Determine the (x, y) coordinate at the center of the cell enclosing the given text.  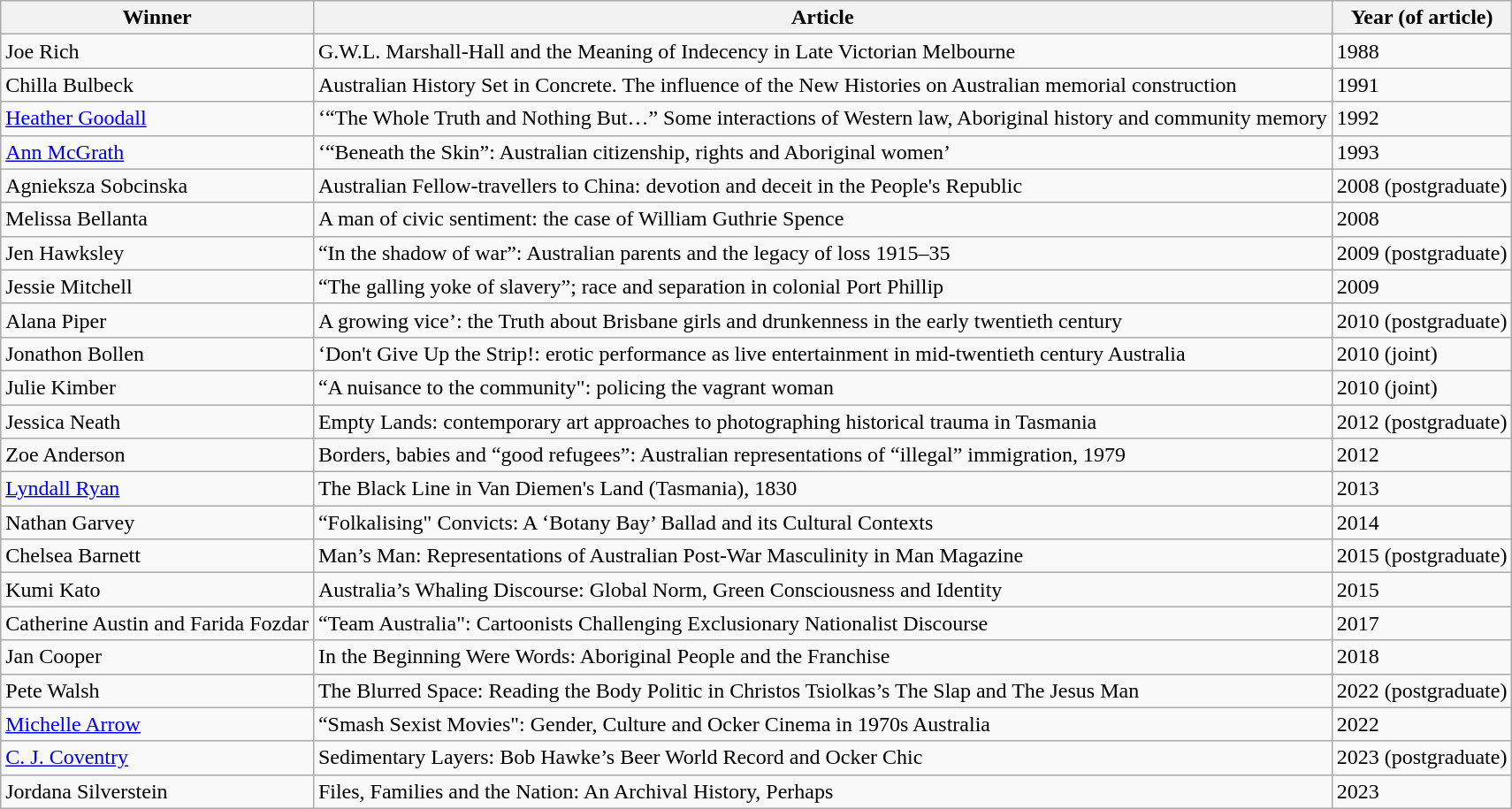
Ann McGrath (157, 152)
2015 (postgraduate) (1422, 556)
A man of civic sentiment: the case of William Guthrie Spence (822, 219)
Nathan Garvey (157, 523)
Australian Fellow-travellers to China: devotion and deceit in the People's Republic (822, 186)
Kumi Kato (157, 590)
A growing vice’: the Truth about Brisbane girls and drunkenness in the early twentieth century (822, 320)
2008 (postgraduate) (1422, 186)
Man’s Man: Representations of Australian Post-War Masculinity in Man Magazine (822, 556)
Julie Kimber (157, 387)
Pete Walsh (157, 691)
1991 (1422, 85)
2009 (postgraduate) (1422, 253)
1992 (1422, 118)
Files, Families and the Nation: An Archival History, Perhaps (822, 791)
The Black Line in Van Diemen's Land (Tasmania), 1830 (822, 489)
Catherine Austin and Farida Fozdar (157, 623)
Australian History Set in Concrete. The influence of the New Histories on Australian memorial construction (822, 85)
2010 (postgraduate) (1422, 320)
2008 (1422, 219)
Alana Piper (157, 320)
Empty Lands: contemporary art approaches to photographing historical trauma in Tasmania (822, 422)
2022 (postgraduate) (1422, 691)
Borders, babies and “good refugees”: Australian representations of “illegal” immigration, 1979 (822, 455)
Michelle Arrow (157, 724)
Jessica Neath (157, 422)
Heather Goodall (157, 118)
2012 (1422, 455)
2022 (1422, 724)
Jonathon Bollen (157, 354)
“In the shadow of war”: Australian parents and the legacy of loss 1915–35 (822, 253)
“The galling yoke of slavery”; race and separation in colonial Port Phillip (822, 286)
Chilla Bulbeck (157, 85)
1993 (1422, 152)
Jen Hawksley (157, 253)
Jordana Silverstein (157, 791)
“Folkalising" Convicts: A ‘Botany Bay’ Ballad and its Cultural Contexts (822, 523)
The Blurred Space: Reading the Body Politic in Christos Tsiolkas’s The Slap and The Jesus Man (822, 691)
Joe Rich (157, 51)
2015 (1422, 590)
“Team Australia": Cartoonists Challenging Exclusionary Nationalist Discourse (822, 623)
Chelsea Barnett (157, 556)
2014 (1422, 523)
2023 (postgraduate) (1422, 758)
Jan Cooper (157, 657)
‘“Beneath the Skin”: Australian citizenship, rights and Aboriginal women’ (822, 152)
2017 (1422, 623)
“A nuisance to the community": policing the vagrant woman (822, 387)
Australia’s Whaling Discourse: Global Norm, Green Consciousness and Identity (822, 590)
Year (of article) (1422, 18)
In the Beginning Were Words: Aboriginal People and the Franchise (822, 657)
2018 (1422, 657)
1988 (1422, 51)
2023 (1422, 791)
Lyndall Ryan (157, 489)
2009 (1422, 286)
Jessie Mitchell (157, 286)
Article (822, 18)
Melissa Bellanta (157, 219)
Zoe Anderson (157, 455)
‘Don't Give Up the Strip!: erotic performance as live entertainment in mid-twentieth century Australia (822, 354)
2012 (postgraduate) (1422, 422)
2013 (1422, 489)
Agnieksza Sobcinska (157, 186)
Sedimentary Layers: Bob Hawke’s Beer World Record and Ocker Chic (822, 758)
Winner (157, 18)
G.W.L. Marshall-Hall and the Meaning of Indecency in Late Victorian Melbourne (822, 51)
C. J. Coventry (157, 758)
‘“The Whole Truth and Nothing But…” Some interactions of Western law, Aboriginal history and community memory (822, 118)
“Smash Sexist Movies": Gender, Culture and Ocker Cinema in 1970s Australia (822, 724)
